Pinpoint the cell where the given text exists, returning its (x, y) midpoint coordinate. 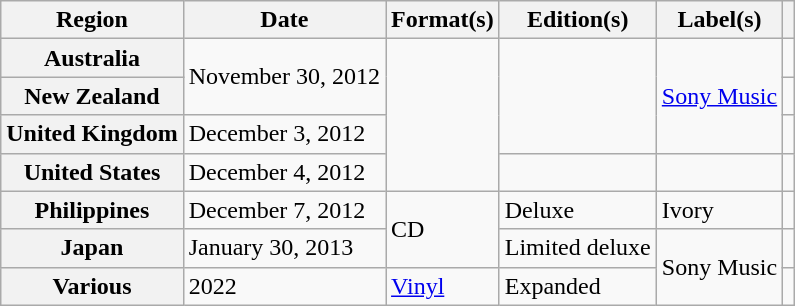
United States (92, 172)
January 30, 2013 (284, 248)
Date (284, 20)
New Zealand (92, 96)
Format(s) (443, 20)
December 7, 2012 (284, 210)
Limited deluxe (578, 248)
Label(s) (719, 20)
United Kingdom (92, 134)
Deluxe (578, 210)
Japan (92, 248)
Australia (92, 58)
Vinyl (443, 286)
Region (92, 20)
Philippines (92, 210)
Various (92, 286)
Ivory (719, 210)
CD (443, 229)
December 4, 2012 (284, 172)
December 3, 2012 (284, 134)
November 30, 2012 (284, 77)
2022 (284, 286)
Expanded (578, 286)
Edition(s) (578, 20)
